Locate the cell with the specified text and output its (X, Y) center coordinate. 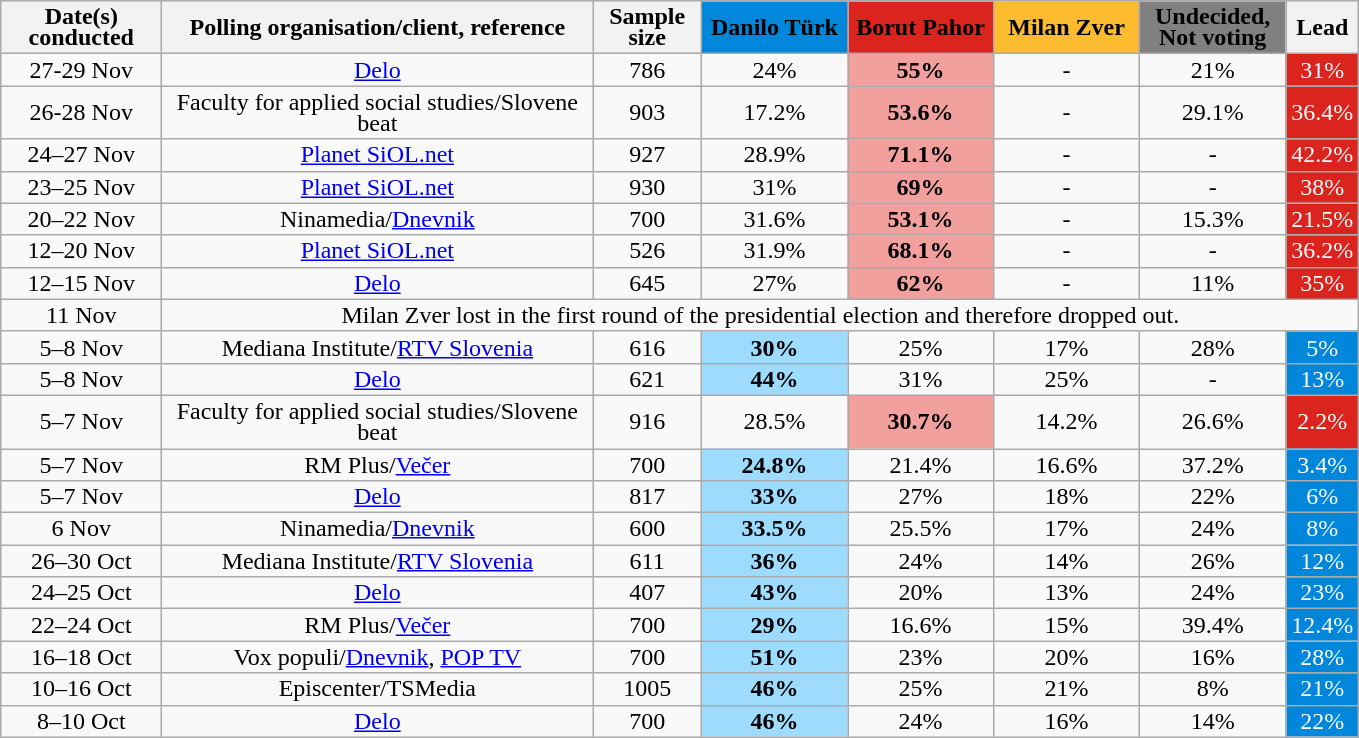
903 (648, 112)
Sample size (648, 28)
21.4% (921, 464)
33% (774, 497)
53.6% (921, 112)
28.9% (774, 155)
8–10 Oct (82, 721)
27-29 Nov (82, 70)
30.7% (921, 422)
39.4% (1213, 625)
611 (648, 561)
407 (648, 593)
21.5% (1322, 219)
1005 (648, 689)
22–24 Oct (82, 625)
12–15 Nov (82, 283)
Milan Zver (1067, 28)
25.5% (921, 529)
6% (1322, 497)
Danilo Türk (774, 28)
Borut Pahor (921, 28)
927 (648, 155)
42.2% (1322, 155)
69% (921, 187)
11 Nov (82, 315)
10–16 Oct (82, 689)
31.6% (774, 219)
Vox populi/Dnevnik, POP TV (378, 657)
12% (1322, 561)
Date(s)conducted (82, 28)
12.4% (1322, 625)
Episcenter/TSMedia (378, 689)
43% (774, 593)
5% (1322, 347)
786 (648, 70)
3.4% (1322, 464)
Lead (1322, 28)
53.1% (921, 219)
916 (648, 422)
20–22 Nov (82, 219)
930 (648, 187)
36% (774, 561)
36.4% (1322, 112)
18% (1067, 497)
26% (1213, 561)
29% (774, 625)
526 (648, 251)
29.1% (1213, 112)
68.1% (921, 251)
26–30 Oct (82, 561)
35% (1322, 283)
23–25 Nov (82, 187)
37.2% (1213, 464)
31.9% (774, 251)
817 (648, 497)
Polling organisation/client, reference (378, 28)
26.6% (1213, 422)
16–18 Oct (82, 657)
44% (774, 379)
24.8% (774, 464)
2.2% (1322, 422)
Milan Zver lost in the first round of the presidential election and therefore dropped out. (760, 315)
33.5% (774, 529)
38% (1322, 187)
62% (921, 283)
36.2% (1322, 251)
24–25 Oct (82, 593)
24–27 Nov (82, 155)
6 Nov (82, 529)
12–20 Nov (82, 251)
15.3% (1213, 219)
14.2% (1067, 422)
616 (648, 347)
51% (774, 657)
26-28 Nov (82, 112)
28.5% (774, 422)
30% (774, 347)
71.1% (921, 155)
15% (1067, 625)
11% (1213, 283)
17.2% (774, 112)
600 (648, 529)
55% (921, 70)
621 (648, 379)
645 (648, 283)
Undecided, Not voting (1213, 28)
